Return the [X, Y] coordinate for the center point of the cell that contains the specified text.  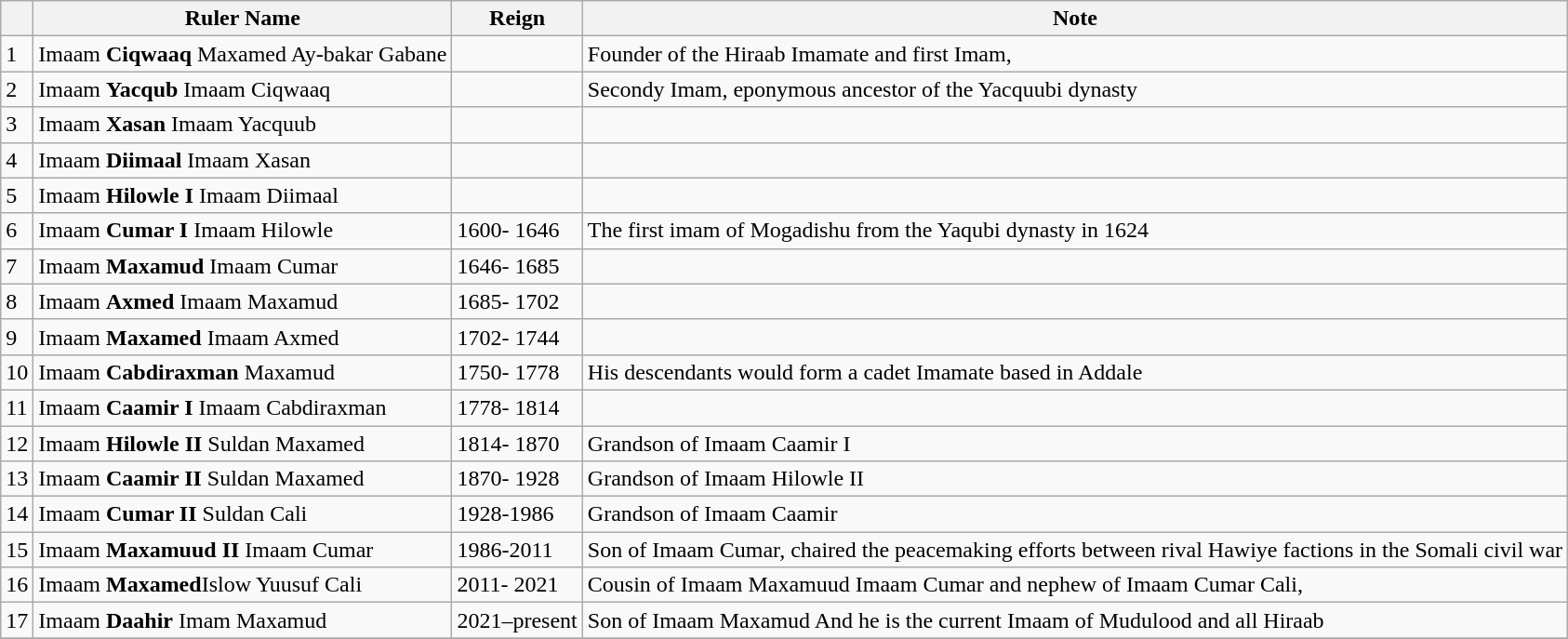
1778- 1814 [517, 407]
1 [17, 54]
10 [17, 372]
Founder of the Hiraab Imamate and first Imam, [1075, 54]
Imaam Maxamed Imaam Axmed [243, 337]
Imaam Maxamud Imaam Cumar [243, 266]
1928-1986 [517, 514]
Imaam Hilowle I Imaam Diimaal [243, 195]
12 [17, 444]
2021–present [517, 620]
9 [17, 337]
11 [17, 407]
1750- 1778 [517, 372]
Imaam Caamir II Suldan Maxamed [243, 479]
2011- 2021 [517, 585]
1646- 1685 [517, 266]
Imaam Cabdiraxman Maxamud [243, 372]
Cousin of Imaam Maxamuud Imaam Cumar and nephew of Imaam Cumar Cali, [1075, 585]
6 [17, 231]
Secondy Imam, eponymous ancestor of the Yacquubi dynasty [1075, 89]
1986-2011 [517, 550]
16 [17, 585]
Imaam Caamir I Imaam Cabdiraxman [243, 407]
1685- 1702 [517, 301]
4 [17, 160]
7 [17, 266]
Imaam Maxamuud II Imaam Cumar [243, 550]
8 [17, 301]
His descendants would form a cadet Imamate based in Addale [1075, 372]
Imaam Axmed Imaam Maxamud [243, 301]
Grandson of Imaam Caamir I [1075, 444]
15 [17, 550]
Imaam Yacqub Imaam Ciqwaaq [243, 89]
Grandson of Imaam Caamir [1075, 514]
Imaam MaxamedIslow Yuusuf Cali [243, 585]
The first imam of Mogadishu from the Yaqubi dynasty in 1624 [1075, 231]
Grandson of Imaam Hilowle II [1075, 479]
1702- 1744 [517, 337]
Son of Imaam Maxamud And he is the current Imaam of Mudulood and all Hiraab [1075, 620]
Imaam Cumar I Imaam Hilowle [243, 231]
1814- 1870 [517, 444]
3 [17, 125]
17 [17, 620]
1870- 1928 [517, 479]
Imaam Xasan Imaam Yacquub [243, 125]
13 [17, 479]
Ruler Name [243, 19]
Imaam Ciqwaaq Maxamed Ay-bakar Gabane [243, 54]
Imaam Cumar II Suldan Cali [243, 514]
2 [17, 89]
Reign [517, 19]
Imaam Daahir Imam Maxamud [243, 620]
Note [1075, 19]
Imaam Hilowle II Suldan Maxamed [243, 444]
Son of Imaam Cumar, chaired the peacemaking efforts between rival Hawiye factions in the Somali civil war [1075, 550]
Imaam Diimaal Imaam Xasan [243, 160]
14 [17, 514]
1600- 1646 [517, 231]
5 [17, 195]
